For the text-containing cell, return its midpoint in (x, y) coordinate format. 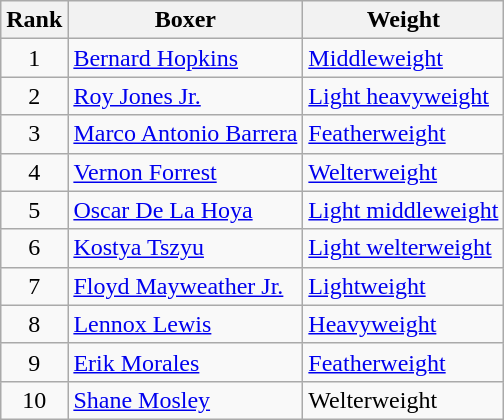
7 (34, 286)
2 (34, 96)
Kostya Tszyu (186, 248)
Bernard Hopkins (186, 58)
Weight (404, 20)
6 (34, 248)
4 (34, 172)
10 (34, 400)
Boxer (186, 20)
9 (34, 362)
Shane Mosley (186, 400)
3 (34, 134)
Floyd Mayweather Jr. (186, 286)
Lennox Lewis (186, 324)
Vernon Forrest (186, 172)
Light middleweight (404, 210)
Oscar De La Hoya (186, 210)
1 (34, 58)
8 (34, 324)
Roy Jones Jr. (186, 96)
Erik Morales (186, 362)
Marco Antonio Barrera (186, 134)
Middleweight (404, 58)
Rank (34, 20)
Light heavyweight (404, 96)
Heavyweight (404, 324)
Lightweight (404, 286)
5 (34, 210)
Light welterweight (404, 248)
